Capture the cell that displays the provided text and extract its [x, y] central coordinate. 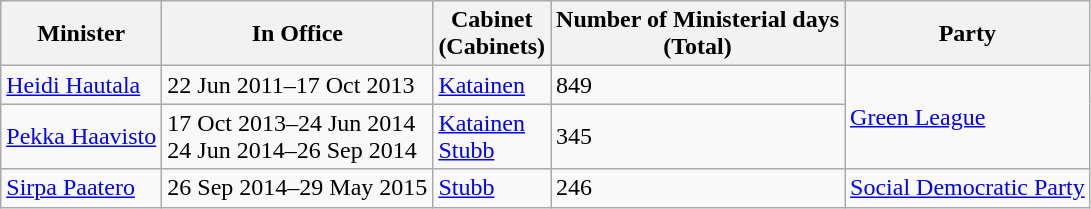
Social Democratic Party [968, 188]
Party [968, 34]
26 Sep 2014–29 May 2015 [298, 188]
22 Jun 2011–17 Oct 2013 [298, 85]
Minister [82, 34]
KatainenStubb [492, 136]
In Office [298, 34]
Green League [968, 118]
Cabinet(Cabinets) [492, 34]
Heidi Hautala [82, 85]
246 [698, 188]
Sirpa Paatero [82, 188]
Number of Ministerial days (Total) [698, 34]
849 [698, 85]
Stubb [492, 188]
345 [698, 136]
Katainen [492, 85]
Pekka Haavisto [82, 136]
17 Oct 2013–24 Jun 201424 Jun 2014–26 Sep 2014 [298, 136]
